Determine the [x, y] coordinate at the center of the cell enclosing the given text.  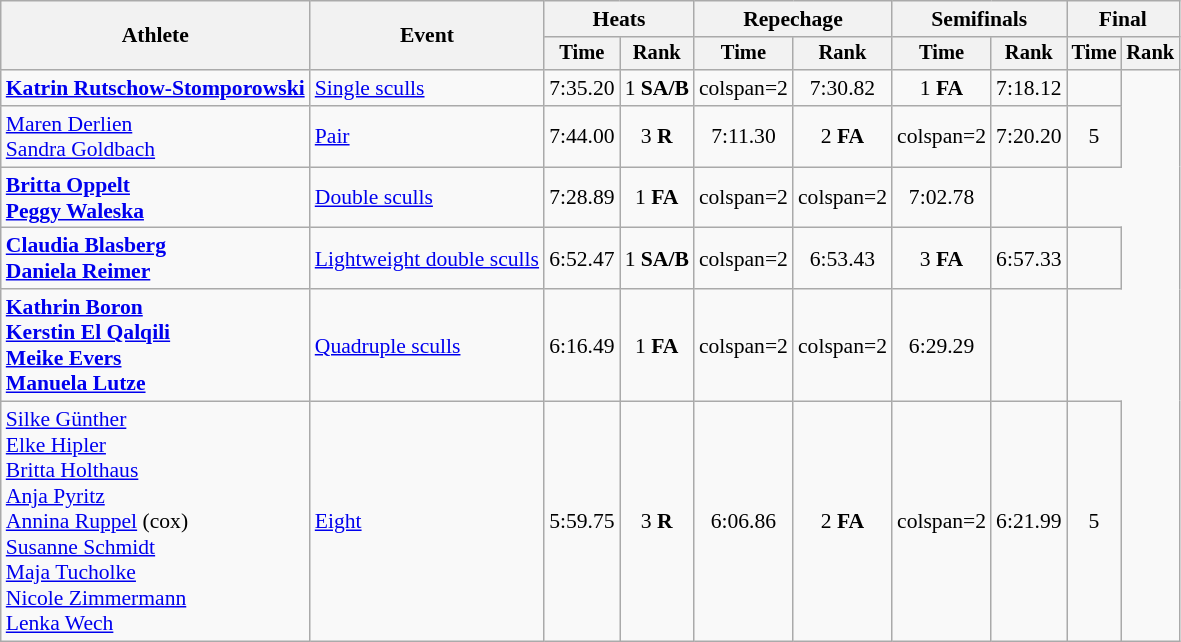
Silke GüntherElke HiplerBritta HolthausAnja PyritzAnnina Ruppel (cox)Susanne SchmidtMaja TucholkeNicole ZimmermannLenka Wech [156, 522]
Eight [427, 522]
Kathrin BoronKerstin El QalqiliMeike EversManuela Lutze [156, 345]
6:16.49 [582, 345]
Semifinals [980, 19]
Event [427, 36]
Final [1123, 19]
Quadruple sculls [427, 345]
6:53.43 [842, 258]
Claudia BlasbergDaniela Reimer [156, 258]
6:52.47 [582, 258]
Maren DerlienSandra Goldbach [156, 136]
7:35.20 [582, 88]
7:28.89 [582, 198]
7:18.12 [1028, 88]
5:59.75 [582, 522]
6:06.86 [744, 522]
Double sculls [427, 198]
Pair [427, 136]
7:11.30 [744, 136]
Single sculls [427, 88]
3 FA [942, 258]
7:44.00 [582, 136]
Heats [619, 19]
7:20.20 [1028, 136]
Britta OppeltPeggy Waleska [156, 198]
6:57.33 [1028, 258]
6:21.99 [1028, 522]
Repechage [793, 19]
7:02.78 [942, 198]
Athlete [156, 36]
Lightweight double sculls [427, 258]
7:30.82 [842, 88]
6:29.29 [942, 345]
Katrin Rutschow-Stomporowski [156, 88]
